Find where the given text appears and provide that cell's center as [x, y] coordinate. 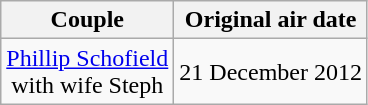
Original air date [271, 20]
Couple [88, 20]
Phillip Schofieldwith wife Steph [88, 72]
21 December 2012 [271, 72]
